Extract the (X, Y) coordinate from the center of the cell holding the provided text.  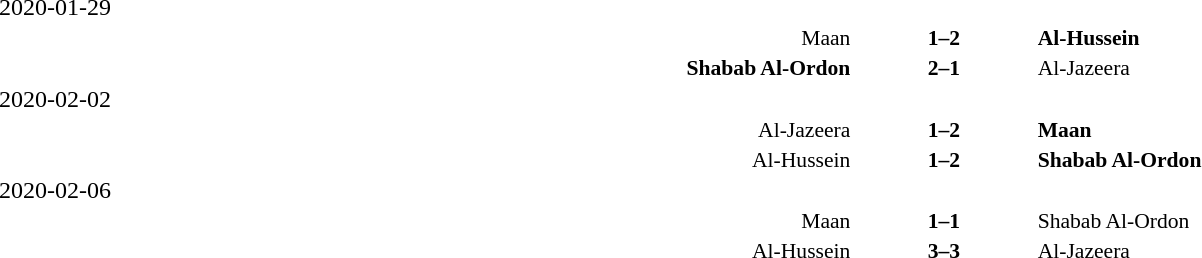
2–1 (944, 68)
1–1 (944, 221)
